Capture the cell that displays the provided text and extract its (x, y) central coordinate. 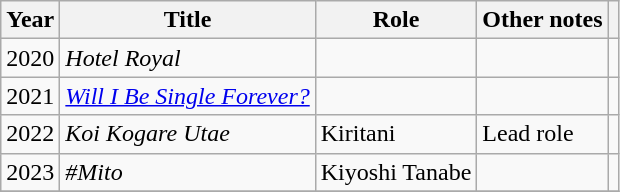
Kiyoshi Tanabe (396, 172)
Role (396, 20)
Koi Kogare Utae (188, 134)
2022 (30, 134)
2021 (30, 96)
2023 (30, 172)
Hotel Royal (188, 58)
Title (188, 20)
Other notes (542, 20)
#Mito (188, 172)
Lead role (542, 134)
Will I Be Single Forever? (188, 96)
2020 (30, 58)
Year (30, 20)
Kiritani (396, 134)
